Determine the (x, y) coordinate at the center of the cell enclosing the given text.  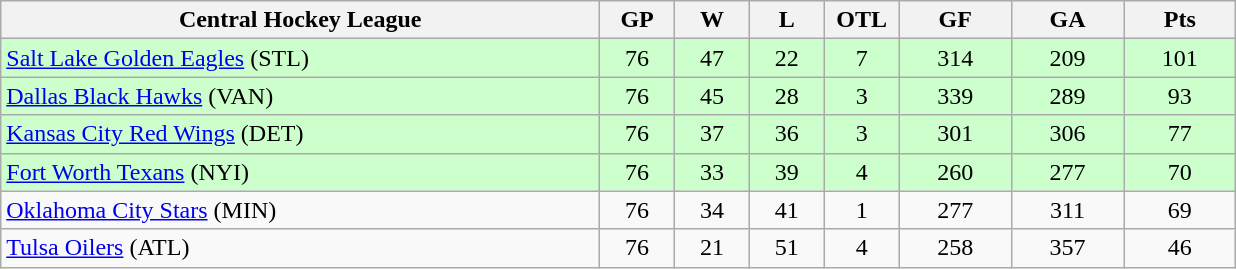
7 (862, 58)
1 (862, 210)
289 (1067, 96)
301 (955, 134)
70 (1180, 172)
39 (786, 172)
Pts (1180, 20)
93 (1180, 96)
41 (786, 210)
258 (955, 248)
Dallas Black Hawks (VAN) (300, 96)
47 (712, 58)
Salt Lake Golden Eagles (STL) (300, 58)
69 (1180, 210)
37 (712, 134)
339 (955, 96)
Fort Worth Texans (NYI) (300, 172)
46 (1180, 248)
28 (786, 96)
311 (1067, 210)
77 (1180, 134)
Kansas City Red Wings (DET) (300, 134)
W (712, 20)
34 (712, 210)
OTL (862, 20)
209 (1067, 58)
101 (1180, 58)
260 (955, 172)
51 (786, 248)
314 (955, 58)
Oklahoma City Stars (MIN) (300, 210)
GF (955, 20)
L (786, 20)
22 (786, 58)
GP (638, 20)
Tulsa Oilers (ATL) (300, 248)
21 (712, 248)
357 (1067, 248)
306 (1067, 134)
GA (1067, 20)
45 (712, 96)
36 (786, 134)
Central Hockey League (300, 20)
33 (712, 172)
